From the cell containing the given text, extract its center point as (x, y) coordinate. 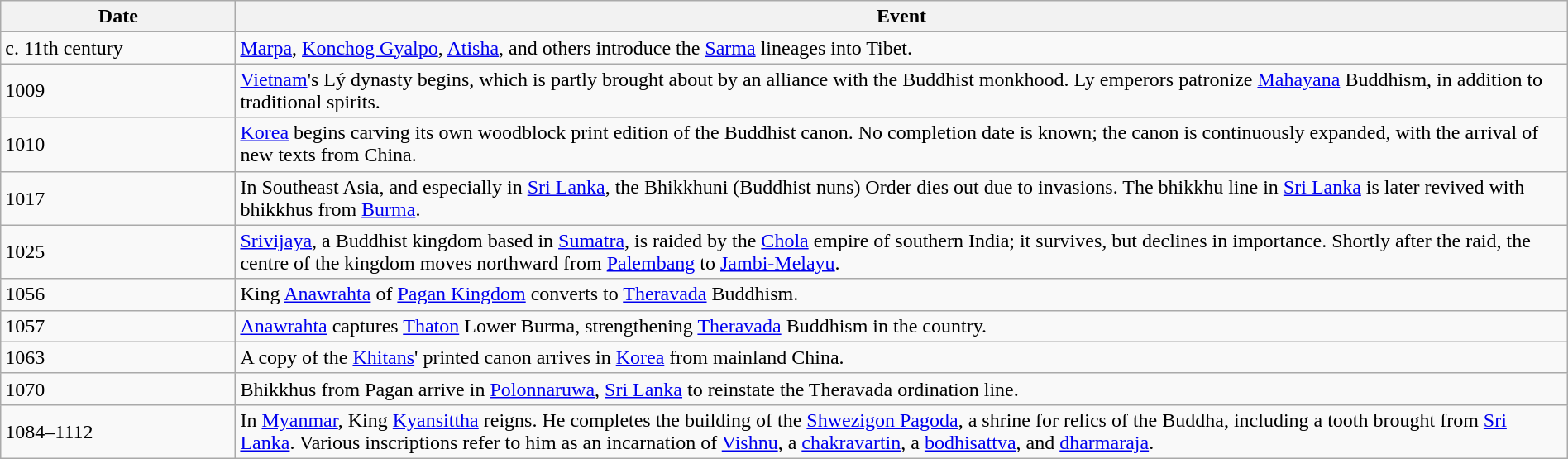
1084–1112 (118, 432)
1057 (118, 326)
1056 (118, 294)
1025 (118, 251)
1009 (118, 91)
Bhikkhus from Pagan arrive in Polonnaruwa, Sri Lanka to reinstate the Theravada ordination line. (901, 389)
1070 (118, 389)
Marpa, Konchog Gyalpo, Atisha, and others introduce the Sarma lineages into Tibet. (901, 48)
King Anawrahta of Pagan Kingdom converts to Theravada Buddhism. (901, 294)
c. 11th century (118, 48)
1063 (118, 357)
Anawrahta captures Thaton Lower Burma, strengthening Theravada Buddhism in the country. (901, 326)
1010 (118, 144)
Date (118, 17)
1017 (118, 198)
Event (901, 17)
A copy of the Khitans' printed canon arrives in Korea from mainland China. (901, 357)
